Scan for the cell matching the given text and deliver its (X, Y) coordinate at center. 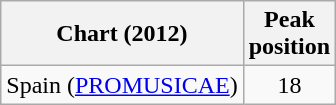
18 (289, 85)
Chart (2012) (122, 34)
Peakposition (289, 34)
Spain (PROMUSICAE) (122, 85)
